For the text-containing cell, return its midpoint in (X, Y) coordinate format. 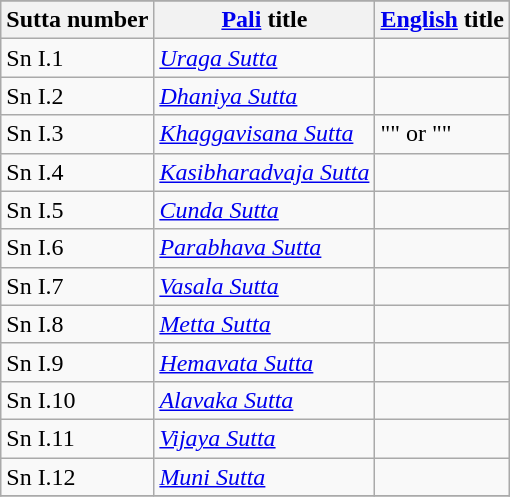
Sn I.3 (78, 134)
Sn I.2 (78, 96)
Vasala Sutta (264, 286)
Khaggavisana Sutta (264, 134)
Sn I.10 (78, 400)
Dhaniya Sutta (264, 96)
Sutta number (78, 20)
Metta Sutta (264, 324)
Pali title (264, 20)
Hemavata Sutta (264, 362)
Kasibharadvaja Sutta (264, 172)
Sn I.1 (78, 58)
Sn I.4 (78, 172)
Sn I.9 (78, 362)
Parabhava Sutta (264, 248)
Sn I.6 (78, 248)
"" or "" (442, 134)
Vijaya Sutta (264, 438)
Sn I.11 (78, 438)
Sn I.7 (78, 286)
Cunda Sutta (264, 210)
Muni Sutta (264, 477)
Sn I.12 (78, 477)
Alavaka Sutta (264, 400)
English title (442, 20)
Sn I.8 (78, 324)
Sn I.5 (78, 210)
Uraga Sutta (264, 58)
